Detect which cell encompasses the target text, then output its (x, y) center coordinate. 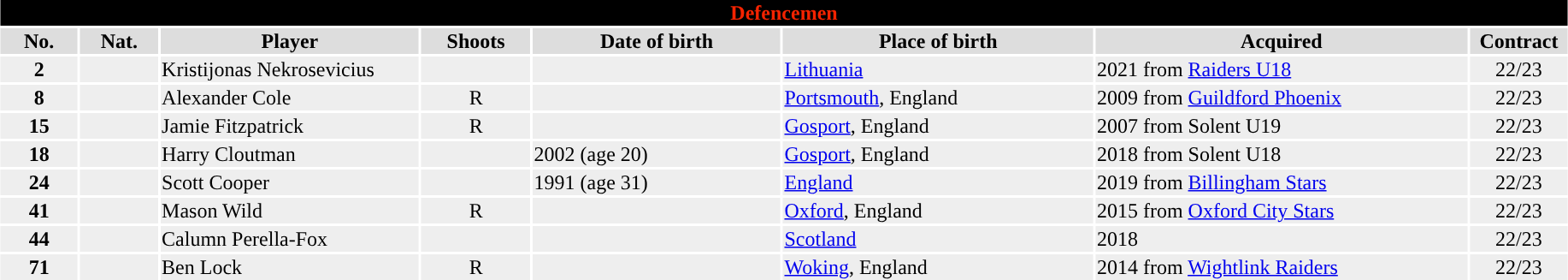
Woking, England (938, 267)
2015 from Oxford City Stars (1281, 211)
1991 (age 31) (657, 182)
Acquired (1281, 41)
Oxford, England (938, 211)
Contract (1518, 41)
Defencemen (783, 13)
41 (39, 211)
Scotland (938, 239)
England (938, 182)
Harry Cloutman (291, 154)
2009 from Guildford Phoenix (1281, 98)
Player (291, 41)
2007 from Solent U19 (1281, 126)
18 (39, 154)
2002 (age 20) (657, 154)
15 (39, 126)
Jamie Fitzpatrick (291, 126)
Date of birth (657, 41)
Shoots (475, 41)
Kristijonas Nekrosevicius (291, 69)
Alexander Cole (291, 98)
Mason Wild (291, 211)
Ben Lock (291, 267)
Nat. (120, 41)
2019 from Billingham Stars (1281, 182)
Place of birth (938, 41)
2014 from Wightlink Raiders (1281, 267)
Scott Cooper (291, 182)
Lithuania (938, 69)
Calumn Perella-Fox (291, 239)
2 (39, 69)
8 (39, 98)
Portsmouth, England (938, 98)
2018 (1281, 239)
2021 from Raiders U18 (1281, 69)
24 (39, 182)
44 (39, 239)
No. (39, 41)
71 (39, 267)
2018 from Solent U18 (1281, 154)
